Output the [x, y] coordinate of the center of the cell containing the given text.  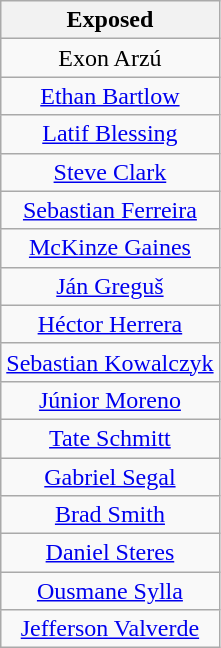
Exposed [110, 20]
Brad Smith [110, 515]
Ethan Bartlow [110, 96]
Daniel Steres [110, 553]
Exon Arzú [110, 58]
Ján Greguš [110, 286]
Júnior Moreno [110, 400]
Latif Blessing [110, 134]
Ousmane Sylla [110, 591]
McKinze Gaines [110, 248]
Jefferson Valverde [110, 629]
Steve Clark [110, 172]
Gabriel Segal [110, 477]
Sebastian Kowalczyk [110, 362]
Sebastian Ferreira [110, 210]
Tate Schmitt [110, 438]
Héctor Herrera [110, 324]
